Return [x, y] of the center of cell containing provided text 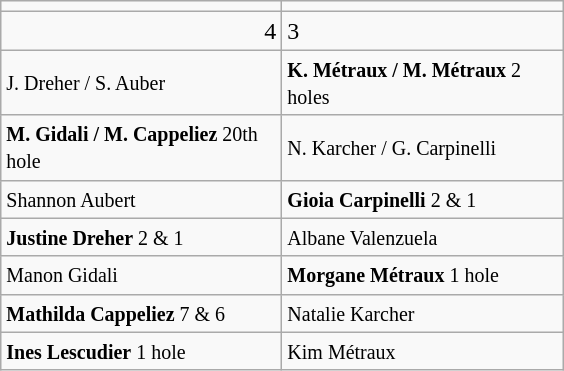
K. Métraux / M. Métraux 2 holes [422, 82]
Albane Valenzuela [422, 237]
Natalie Karcher [422, 313]
Kim Métraux [422, 351]
M. Gidali / M. Cappeliez 20th hole [142, 148]
Gioia Carpinelli 2 & 1 [422, 199]
3 [422, 31]
Ines Lescudier 1 hole [142, 351]
4 [142, 31]
Justine Dreher 2 & 1 [142, 237]
Mathilda Cappeliez 7 & 6 [142, 313]
J. Dreher / S. Auber [142, 82]
Morgane Métraux 1 hole [422, 275]
Manon Gidali [142, 275]
Shannon Aubert [142, 199]
N. Karcher / G. Carpinelli [422, 148]
